Return the (X, Y) coordinate for the center point of the cell that contains the specified text.  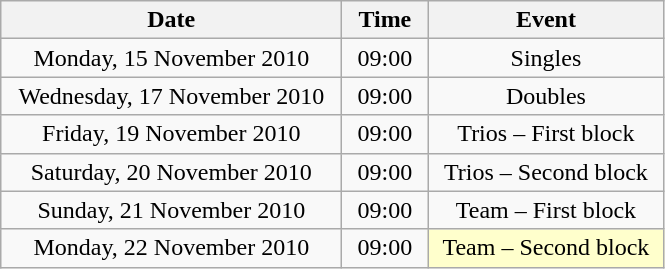
Wednesday, 17 November 2010 (172, 96)
Trios – Second block (546, 172)
Event (546, 20)
Team – First block (546, 210)
Saturday, 20 November 2010 (172, 172)
Trios – First block (546, 134)
Singles (546, 58)
Friday, 19 November 2010 (172, 134)
Team – Second block (546, 248)
Monday, 22 November 2010 (172, 248)
Time (385, 20)
Date (172, 20)
Sunday, 21 November 2010 (172, 210)
Doubles (546, 96)
Monday, 15 November 2010 (172, 58)
